Determine the (X, Y) coordinate at the center of the cell enclosing the given text.  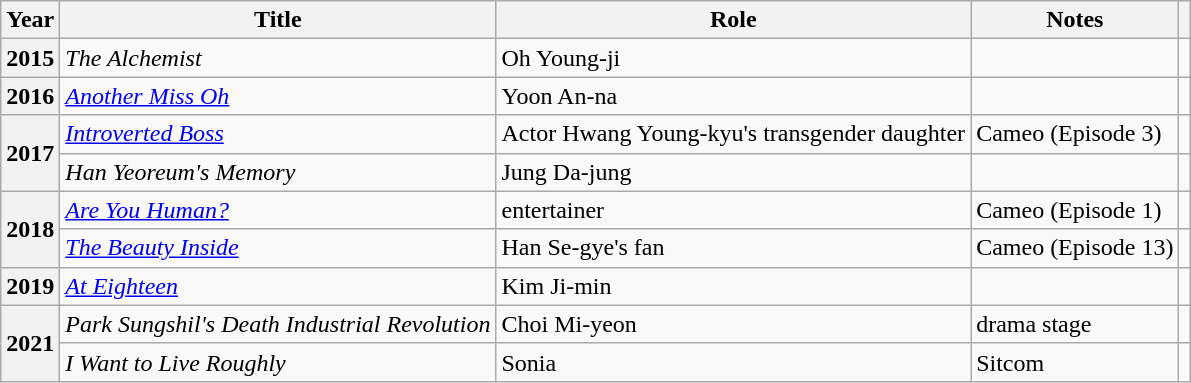
At Eighteen (278, 286)
Introverted Boss (278, 134)
Kim Ji-min (734, 286)
Choi Mi-yeon (734, 324)
Yoon An-na (734, 96)
2018 (30, 229)
Park Sungshil's Death Industrial Revolution (278, 324)
Oh Young-ji (734, 58)
Actor Hwang Young-kyu's transgender daughter (734, 134)
Are You Human? (278, 210)
2015 (30, 58)
Sonia (734, 362)
2017 (30, 153)
Sitcom (1075, 362)
Title (278, 20)
drama stage (1075, 324)
The Alchemist (278, 58)
Notes (1075, 20)
Another Miss Oh (278, 96)
The Beauty Inside (278, 248)
2021 (30, 343)
2016 (30, 96)
Year (30, 20)
I Want to Live Roughly (278, 362)
Cameo (Episode 3) (1075, 134)
Han Yeoreum's Memory (278, 172)
2019 (30, 286)
Jung Da-jung (734, 172)
Han Se-gye's fan (734, 248)
Cameo (Episode 1) (1075, 210)
Role (734, 20)
Cameo (Episode 13) (1075, 248)
entertainer (734, 210)
